Return [x, y] of the center of cell containing provided text 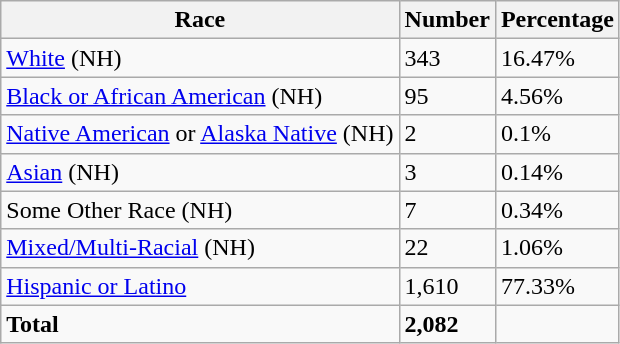
Native American or Alaska Native (NH) [200, 134]
Asian (NH) [200, 172]
0.14% [557, 172]
Race [200, 20]
Mixed/Multi-Racial (NH) [200, 248]
Hispanic or Latino [200, 286]
0.1% [557, 134]
343 [447, 58]
0.34% [557, 210]
1.06% [557, 248]
Number [447, 20]
2 [447, 134]
95 [447, 96]
3 [447, 172]
Total [200, 324]
77.33% [557, 286]
22 [447, 248]
4.56% [557, 96]
2,082 [447, 324]
Black or African American (NH) [200, 96]
7 [447, 210]
1,610 [447, 286]
White (NH) [200, 58]
Percentage [557, 20]
16.47% [557, 58]
Some Other Race (NH) [200, 210]
